Locate the cell with the specified text and output its (x, y) center coordinate. 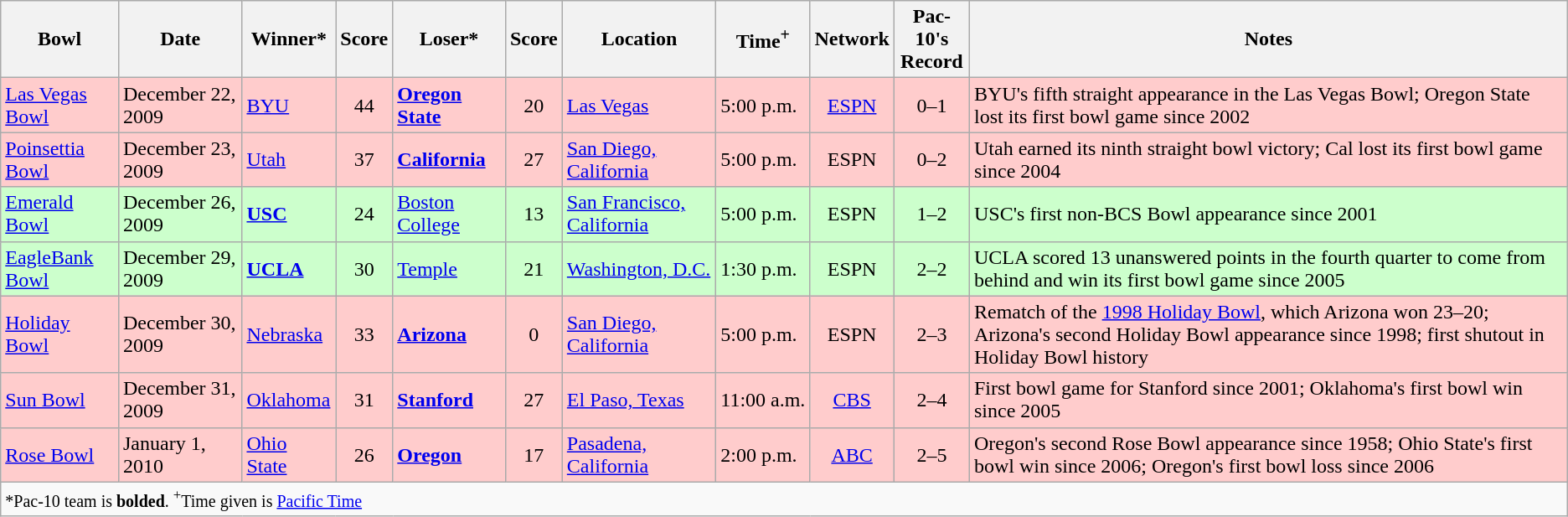
17 (534, 454)
Washington, D.C. (638, 268)
Sun Bowl (60, 401)
Las Vegas Bowl (60, 106)
Location (638, 39)
Stanford (449, 401)
Network (852, 39)
BYU's fifth straight appearance in the Las Vegas Bowl; Oregon State lost its first bowl game since 2002 (1268, 106)
33 (364, 334)
1–2 (931, 215)
Emerald Bowl (60, 215)
USC (289, 215)
Notes (1268, 39)
Nebraska (289, 334)
California (449, 159)
30 (364, 268)
Bowl (60, 39)
El Paso, Texas (638, 401)
ABC (852, 454)
0–1 (931, 106)
2:00 p.m. (763, 454)
UCLA (289, 268)
Arizona (449, 334)
Loser* (449, 39)
USC's first non-BCS Bowl appearance since 2001 (1268, 215)
Rose Bowl (60, 454)
24 (364, 215)
Boston College (449, 215)
Rematch of the 1998 Holiday Bowl, which Arizona won 23–20; Arizona's second Holiday Bowl appearance since 1998; first shutout in Holiday Bowl history (1268, 334)
San Francisco, California (638, 215)
1:30 p.m. (763, 268)
Winner* (289, 39)
UCLA scored 13 unanswered points in the fourth quarter to come from behind and win its first bowl game since 2005 (1268, 268)
13 (534, 215)
CBS (852, 401)
Date (179, 39)
Time+ (763, 39)
Pasadena, California (638, 454)
44 (364, 106)
December 26, 2009 (179, 215)
Oregon's second Rose Bowl appearance since 1958; Ohio State's first bowl win since 2006; Oregon's first bowl loss since 2006 (1268, 454)
2–2 (931, 268)
December 29, 2009 (179, 268)
26 (364, 454)
20 (534, 106)
December 31, 2009 (179, 401)
Holiday Bowl (60, 334)
2–4 (931, 401)
Pac-10'sRecord (931, 39)
BYU (289, 106)
Las Vegas (638, 106)
Oregon State (449, 106)
Oklahoma (289, 401)
2–3 (931, 334)
December 22, 2009 (179, 106)
0–2 (931, 159)
11:00 a.m. (763, 401)
*Pac-10 team is bolded. +Time given is Pacific Time (784, 499)
0 (534, 334)
Oregon (449, 454)
37 (364, 159)
Utah earned its ninth straight bowl victory; Cal lost its first bowl game since 2004 (1268, 159)
December 23, 2009 (179, 159)
Poinsettia Bowl (60, 159)
2–5 (931, 454)
Ohio State (289, 454)
Temple (449, 268)
Utah (289, 159)
EagleBank Bowl (60, 268)
December 30, 2009 (179, 334)
January 1, 2010 (179, 454)
21 (534, 268)
31 (364, 401)
First bowl game for Stanford since 2001; Oklahoma's first bowl win since 2005 (1268, 401)
